Provide the [x, y] coordinate of the cell's center where the given text is located.  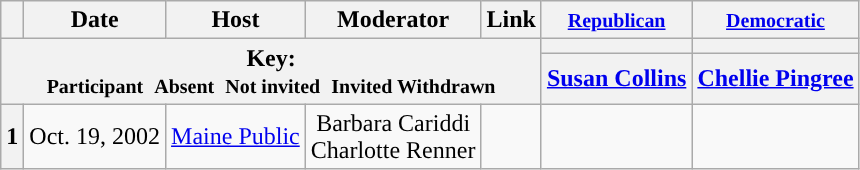
Oct. 19, 2002 [95, 136]
Key: Participant Absent Not invited Invited Withdrawn [272, 72]
Susan Collins [616, 78]
Maine Public [236, 136]
Date [95, 20]
Chellie Pingree [776, 78]
Democratic [776, 20]
Link [511, 20]
1 [12, 136]
Republican [616, 20]
Host [236, 20]
Barbara CariddiCharlotte Renner [393, 136]
Moderator [393, 20]
